Return (X, Y) of the center of cell containing provided text 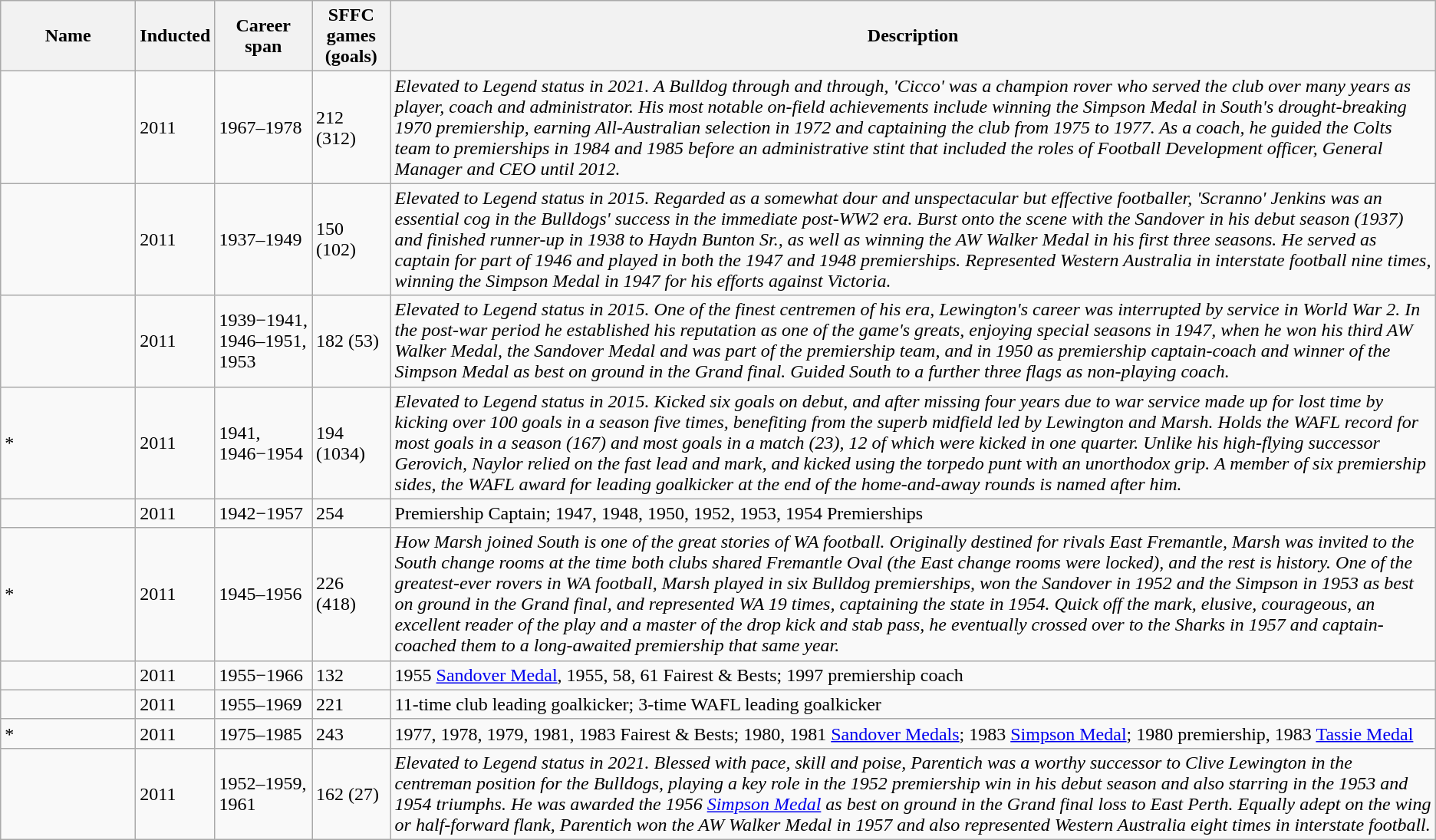
212 (312) (351, 127)
254 (351, 513)
243 (351, 733)
162 (27) (351, 793)
182 (53) (351, 341)
1952–1959, 1961 (264, 793)
221 (351, 704)
11-time club leading goalkicker; 3-time WAFL leading goalkicker (913, 704)
Inducted (175, 36)
1967–1978 (264, 127)
1942−1957 (264, 513)
1941, 1946−1954 (264, 443)
1955−1966 (264, 675)
1939−1941, 1946–1951, 1953 (264, 341)
226 (418) (351, 594)
150 (102) (351, 239)
Premiership Captain; 1947, 1948, 1950, 1952, 1953, 1954 Premierships (913, 513)
Career span (264, 36)
132 (351, 675)
Name (68, 36)
1977, 1978, 1979, 1981, 1983 Fairest & Bests; 1980, 1981 Sandover Medals; 1983 Simpson Medal; 1980 premiership, 1983 Tassie Medal (913, 733)
1975–1985 (264, 733)
1937–1949 (264, 239)
194 (1034) (351, 443)
1955 Sandover Medal, 1955, 58, 61 Fairest & Bests; 1997 premiership coach (913, 675)
SFFC games (goals) (351, 36)
1955–1969 (264, 704)
Description (913, 36)
1945–1956 (264, 594)
